Detect which cell encompasses the target text, then output its (x, y) center coordinate. 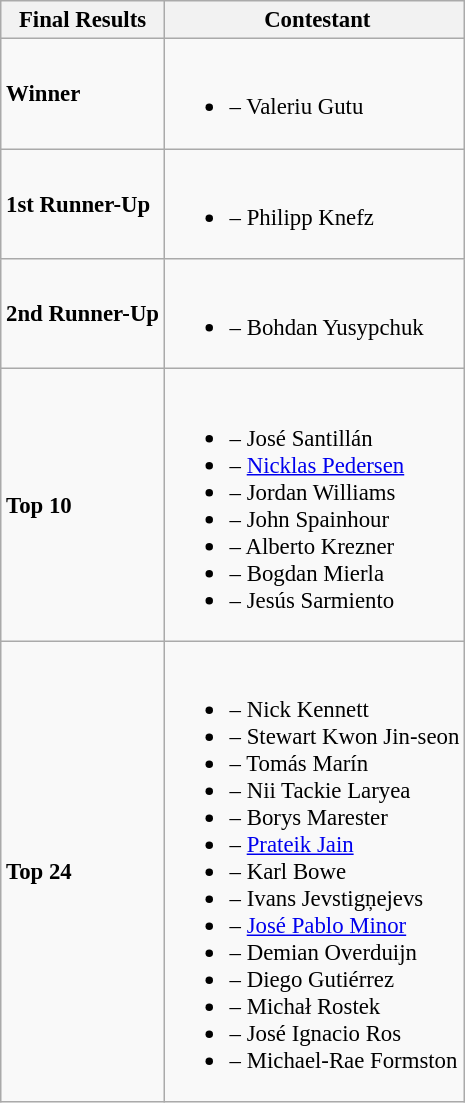
Contestant (314, 20)
– José Santillán – Nicklas Pedersen – Jordan Williams – John Spainhour – Alberto Krezner – Bogdan Mierla – Jesús Sarmiento (314, 505)
– Philipp Knefz (314, 204)
– Bohdan Yusypchuk (314, 314)
Winner (83, 94)
2nd Runner-Up (83, 314)
Final Results (83, 20)
– Valeriu Gutu (314, 94)
Top 10 (83, 505)
Top 24 (83, 872)
1st Runner-Up (83, 204)
